Identify which cell holds the provided text, then report its (x, y) central coordinate. 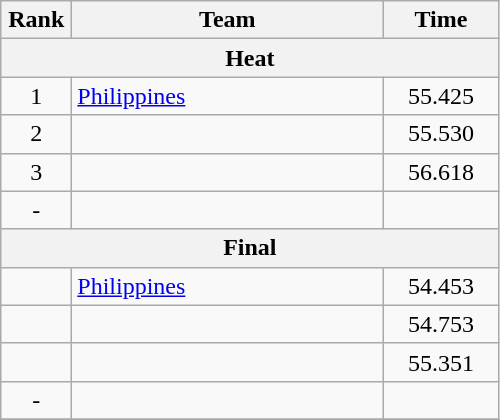
Team (228, 20)
Heat (250, 58)
55.530 (441, 134)
2 (36, 134)
3 (36, 172)
Rank (36, 20)
56.618 (441, 172)
55.425 (441, 96)
55.351 (441, 362)
54.453 (441, 286)
54.753 (441, 324)
Time (441, 20)
1 (36, 96)
Final (250, 248)
